Scan for the cell matching the given text and deliver its [x, y] coordinate at center. 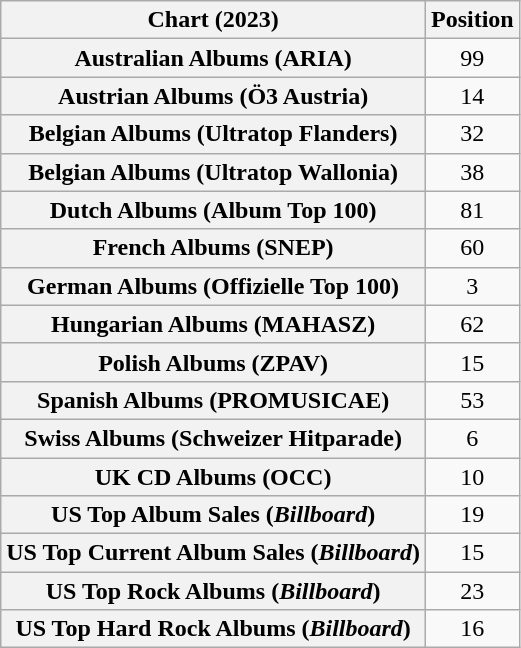
23 [472, 591]
US Top Rock Albums (Billboard) [214, 591]
US Top Current Album Sales (Billboard) [214, 553]
Austrian Albums (Ö3 Austria) [214, 96]
Chart (2023) [214, 20]
Hungarian Albums (MAHASZ) [214, 324]
Spanish Albums (PROMUSICAE) [214, 400]
Australian Albums (ARIA) [214, 58]
Position [472, 20]
53 [472, 400]
Polish Albums (ZPAV) [214, 362]
US Top Hard Rock Albums (Billboard) [214, 629]
60 [472, 248]
German Albums (Offizielle Top 100) [214, 286]
US Top Album Sales (Billboard) [214, 515]
Swiss Albums (Schweizer Hitparade) [214, 438]
99 [472, 58]
10 [472, 477]
Belgian Albums (Ultratop Flanders) [214, 134]
81 [472, 210]
6 [472, 438]
UK CD Albums (OCC) [214, 477]
Dutch Albums (Album Top 100) [214, 210]
Belgian Albums (Ultratop Wallonia) [214, 172]
62 [472, 324]
38 [472, 172]
14 [472, 96]
16 [472, 629]
32 [472, 134]
3 [472, 286]
French Albums (SNEP) [214, 248]
19 [472, 515]
